Extract the (X, Y) coordinate from the center of the cell holding the provided text.  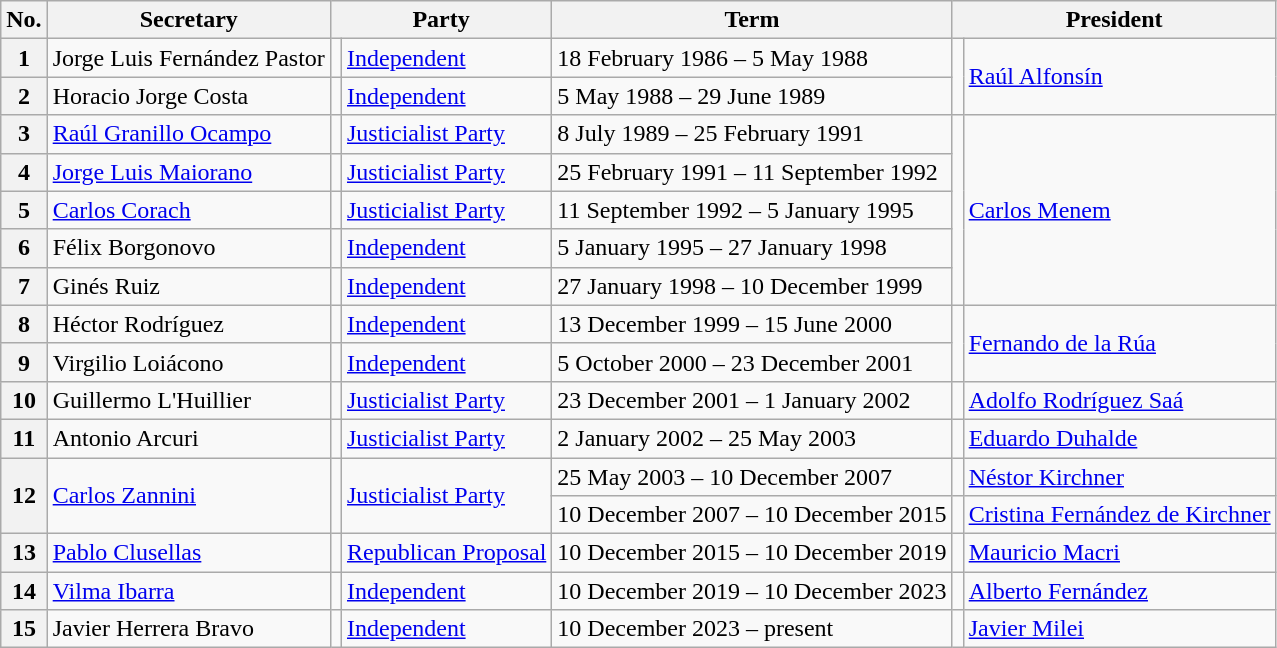
Horacio Jorge Costa (188, 96)
27 January 1998 – 10 December 1999 (752, 286)
23 December 2001 – 1 January 2002 (752, 400)
President (1114, 20)
11 (24, 438)
25 May 2003 – 10 December 2007 (752, 477)
Raúl Granillo Ocampo (188, 134)
8 July 1989 – 25 February 1991 (752, 134)
Jorge Luis Maiorano (188, 172)
13 (24, 553)
Antonio Arcuri (188, 438)
Raúl Alfonsín (1120, 77)
2 (24, 96)
Javier Herrera Bravo (188, 629)
6 (24, 248)
10 December 2023 – present (752, 629)
Carlos Menem (1120, 210)
Pablo Clusellas (188, 553)
10 December 2007 – 10 December 2015 (752, 515)
1 (24, 58)
Ginés Ruiz (188, 286)
Héctor Rodríguez (188, 324)
Mauricio Macri (1120, 553)
5 (24, 210)
No. (24, 20)
Vilma Ibarra (188, 591)
Republican Proposal (446, 553)
Party (440, 20)
Alberto Fernández (1120, 591)
18 February 1986 – 5 May 1988 (752, 58)
25 February 1991 – 11 September 1992 (752, 172)
Eduardo Duhalde (1120, 438)
5 October 2000 – 23 December 2001 (752, 362)
2 January 2002 – 25 May 2003 (752, 438)
Virgilio Loiácono (188, 362)
14 (24, 591)
Fernando de la Rúa (1120, 343)
10 (24, 400)
3 (24, 134)
10 December 2015 – 10 December 2019 (752, 553)
10 December 2019 – 10 December 2023 (752, 591)
Carlos Zannini (188, 496)
Jorge Luis Fernández Pastor (188, 58)
7 (24, 286)
Carlos Corach (188, 210)
Néstor Kirchner (1120, 477)
Guillermo L'Huillier (188, 400)
4 (24, 172)
Cristina Fernández de Kirchner (1120, 515)
Secretary (188, 20)
9 (24, 362)
11 September 1992 – 5 January 1995 (752, 210)
5 May 1988 – 29 June 1989 (752, 96)
Félix Borgonovo (188, 248)
8 (24, 324)
Javier Milei (1120, 629)
12 (24, 496)
13 December 1999 – 15 June 2000 (752, 324)
15 (24, 629)
Adolfo Rodríguez Saá (1120, 400)
Term (752, 20)
5 January 1995 – 27 January 1998 (752, 248)
